Return the [X, Y] coordinate for the center point of the cell that contains the specified text.  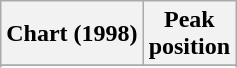
Chart (1998) [72, 34]
Peak position [189, 34]
